Locate the cell with the specified text and output its [X, Y] center coordinate. 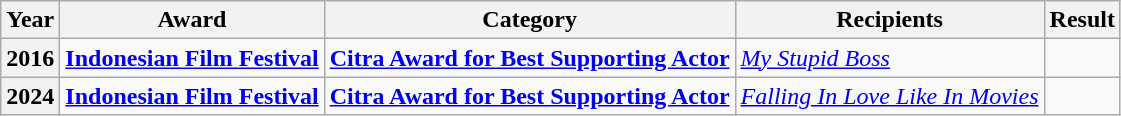
Recipients [890, 20]
Result [1082, 20]
2024 [30, 96]
Falling In Love Like In Movies [890, 96]
Award [192, 20]
Category [530, 20]
My Stupid Boss [890, 58]
2016 [30, 58]
Year [30, 20]
